Determine the (X, Y) coordinate at the center of the cell enclosing the given text.  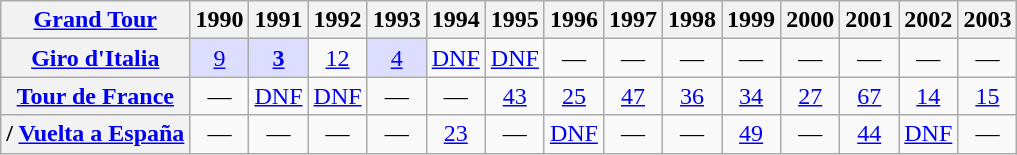
34 (752, 96)
1995 (514, 20)
2002 (928, 20)
15 (988, 96)
1997 (632, 20)
9 (220, 58)
1994 (456, 20)
Giro d'Italia (96, 58)
/ Vuelta a España (96, 134)
12 (338, 58)
1993 (396, 20)
25 (574, 96)
1999 (752, 20)
3 (278, 58)
1991 (278, 20)
2003 (988, 20)
36 (692, 96)
1998 (692, 20)
27 (810, 96)
Grand Tour (96, 20)
14 (928, 96)
1990 (220, 20)
4 (396, 58)
49 (752, 134)
43 (514, 96)
47 (632, 96)
Tour de France (96, 96)
2000 (810, 20)
1992 (338, 20)
2001 (870, 20)
67 (870, 96)
44 (870, 134)
23 (456, 134)
1996 (574, 20)
